Return [X, Y] of the center of cell containing provided text 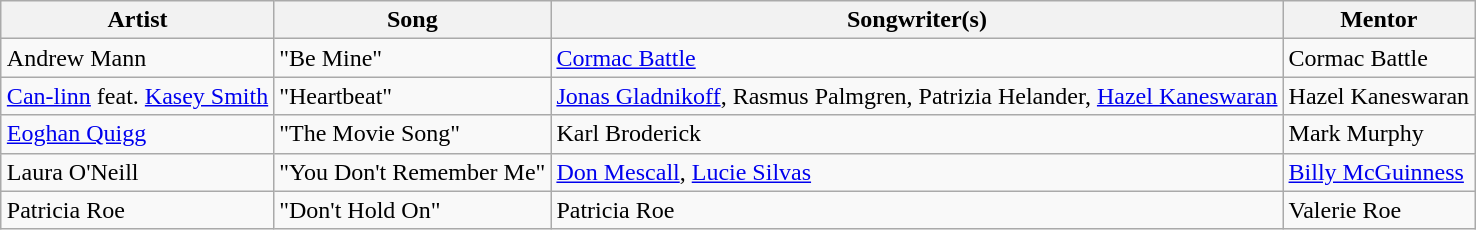
"Be Mine" [412, 58]
Songwriter(s) [917, 20]
Artist [137, 20]
"Don't Hold On" [412, 210]
Eoghan Quigg [137, 134]
Mark Murphy [1379, 134]
Billy McGuinness [1379, 172]
Laura O'Neill [137, 172]
Jonas Gladnikoff, Rasmus Palmgren, Patrizia Helander, Hazel Kaneswaran [917, 96]
"The Movie Song" [412, 134]
Valerie Roe [1379, 210]
Karl Broderick [917, 134]
Don Mescall, Lucie Silvas [917, 172]
"Heartbeat" [412, 96]
Can-linn feat. Kasey Smith [137, 96]
Song [412, 20]
"You Don't Remember Me" [412, 172]
Mentor [1379, 20]
Andrew Mann [137, 58]
Hazel Kaneswaran [1379, 96]
